Identify which cell holds the provided text, then report its (X, Y) central coordinate. 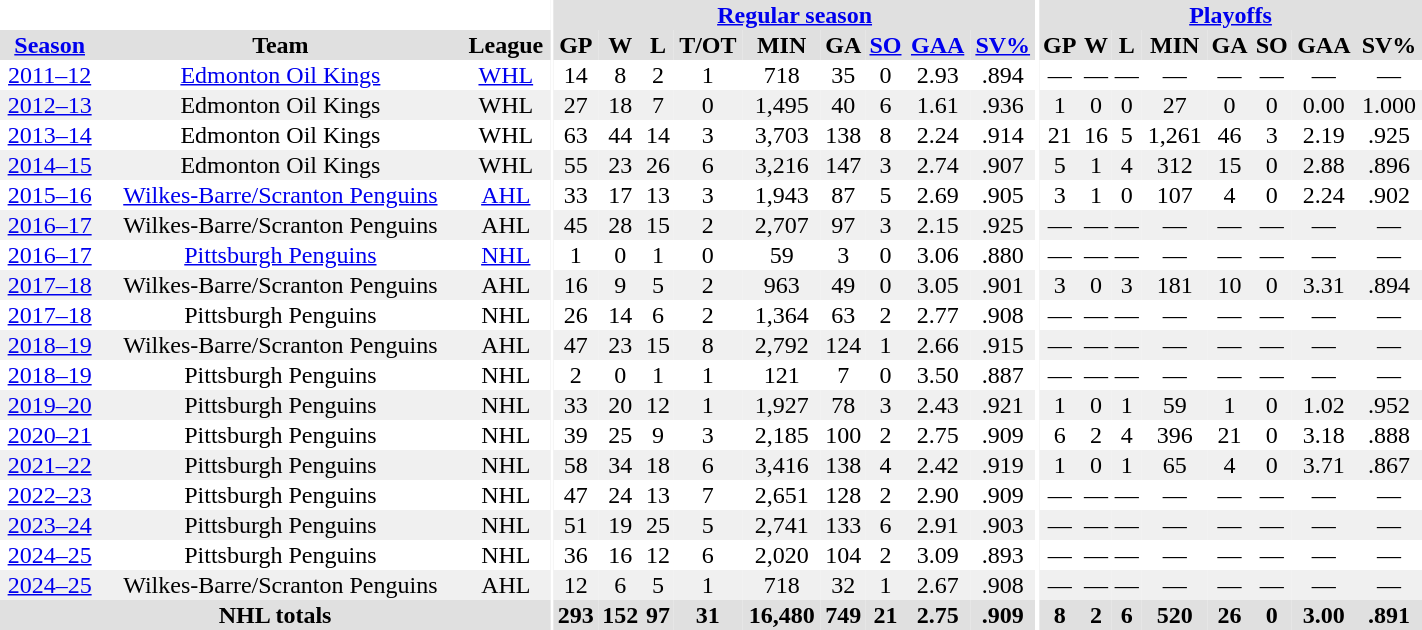
2.69 (937, 195)
T/OT (708, 45)
124 (844, 345)
749 (844, 615)
3.00 (1324, 615)
1,495 (782, 105)
1,943 (782, 195)
10 (1230, 285)
1,364 (782, 315)
293 (576, 615)
520 (1174, 615)
20 (620, 405)
3.31 (1324, 285)
24 (620, 495)
.903 (1003, 525)
16,480 (782, 615)
1.61 (937, 105)
128 (844, 495)
121 (782, 375)
28 (620, 225)
312 (1174, 165)
35 (844, 75)
133 (844, 525)
Team (280, 45)
2.93 (937, 75)
58 (576, 465)
3,416 (782, 465)
2013–14 (50, 135)
39 (576, 435)
100 (844, 435)
2.88 (1324, 165)
.907 (1003, 165)
3.18 (1324, 435)
2014–15 (50, 165)
963 (782, 285)
2.91 (937, 525)
3.09 (937, 555)
3.06 (937, 255)
1.02 (1324, 405)
2.90 (937, 495)
2021–22 (50, 465)
3.71 (1324, 465)
.896 (1389, 165)
2011–12 (50, 75)
0.00 (1324, 105)
.902 (1389, 195)
31 (708, 615)
152 (620, 615)
49 (844, 285)
55 (576, 165)
.891 (1389, 615)
40 (844, 105)
Playoffs (1230, 15)
87 (844, 195)
.914 (1003, 135)
League (506, 45)
46 (1230, 135)
2,020 (782, 555)
.919 (1003, 465)
.901 (1003, 285)
3.50 (937, 375)
2012–13 (50, 105)
.915 (1003, 345)
3,216 (782, 165)
2,651 (782, 495)
2.74 (937, 165)
147 (844, 165)
78 (844, 405)
.880 (1003, 255)
1.000 (1389, 105)
2.15 (937, 225)
.867 (1389, 465)
2022–23 (50, 495)
2020–21 (50, 435)
65 (1174, 465)
2,792 (782, 345)
2.43 (937, 405)
2.77 (937, 315)
2023–24 (50, 525)
.921 (1003, 405)
32 (844, 585)
Regular season (795, 15)
2,707 (782, 225)
.952 (1389, 405)
2.66 (937, 345)
45 (576, 225)
104 (844, 555)
34 (620, 465)
.893 (1003, 555)
Season (50, 45)
396 (1174, 435)
3.05 (937, 285)
3,703 (782, 135)
36 (576, 555)
44 (620, 135)
2015–16 (50, 195)
51 (576, 525)
2.19 (1324, 135)
NHL totals (275, 615)
19 (620, 525)
2.42 (937, 465)
.888 (1389, 435)
2.67 (937, 585)
1,261 (1174, 135)
2019–20 (50, 405)
2,185 (782, 435)
1,927 (782, 405)
181 (1174, 285)
17 (620, 195)
.936 (1003, 105)
.887 (1003, 375)
.905 (1003, 195)
2,741 (782, 525)
107 (1174, 195)
